Output the [x, y] coordinate of the center of the cell containing the given text.  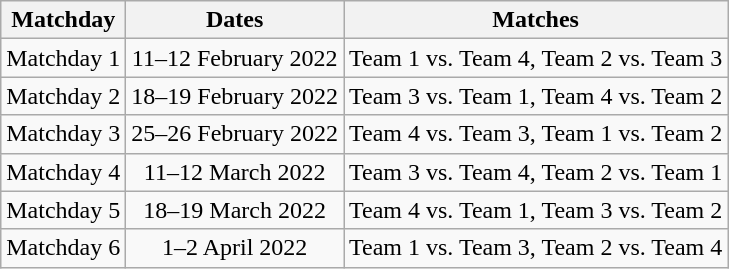
11–12 February 2022 [235, 58]
1–2 April 2022 [235, 248]
Matches [536, 20]
Dates [235, 20]
Matchday 3 [64, 134]
Team 4 vs. Team 3, Team 1 vs. Team 2 [536, 134]
Team 1 vs. Team 3, Team 2 vs. Team 4 [536, 248]
Matchday 1 [64, 58]
Team 3 vs. Team 4, Team 2 vs. Team 1 [536, 172]
Matchday 5 [64, 210]
Matchday 6 [64, 248]
Matchday 4 [64, 172]
Team 1 vs. Team 4, Team 2 vs. Team 3 [536, 58]
Team 4 vs. Team 1, Team 3 vs. Team 2 [536, 210]
25–26 February 2022 [235, 134]
Team 3 vs. Team 1, Team 4 vs. Team 2 [536, 96]
18–19 March 2022 [235, 210]
11–12 March 2022 [235, 172]
18–19 February 2022 [235, 96]
Matchday 2 [64, 96]
Matchday [64, 20]
